Extract the [x, y] coordinate from the center of the cell holding the provided text.  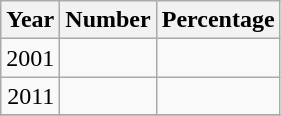
Year [30, 20]
Percentage [218, 20]
Number [108, 20]
2011 [30, 96]
2001 [30, 58]
